Provide the (x, y) coordinate of the cell's center where the given text is located.  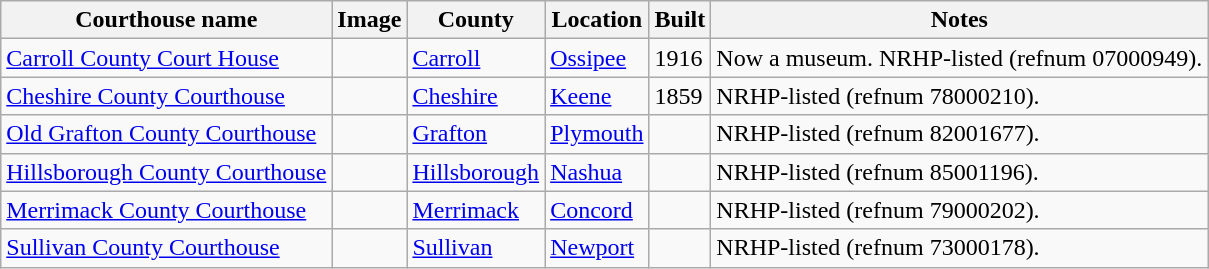
Carroll County Court House (166, 58)
Keene (597, 96)
Built (680, 20)
Carroll (476, 58)
Merrimack (476, 210)
Hillsborough County Courthouse (166, 172)
Notes (960, 20)
NRHP-listed (refnum 85001196). (960, 172)
Concord (597, 210)
Sullivan (476, 248)
Now a museum. NRHP-listed (refnum 07000949). (960, 58)
NRHP-listed (refnum 82001677). (960, 134)
Newport (597, 248)
NRHP-listed (refnum 78000210). (960, 96)
1916 (680, 58)
Cheshire County Courthouse (166, 96)
Ossipee (597, 58)
Courthouse name (166, 20)
Location (597, 20)
1859 (680, 96)
Nashua (597, 172)
Plymouth (597, 134)
Old Grafton County Courthouse (166, 134)
County (476, 20)
NRHP-listed (refnum 73000178). (960, 248)
Hillsborough (476, 172)
Image (370, 20)
Merrimack County Courthouse (166, 210)
NRHP-listed (refnum 79000202). (960, 210)
Sullivan County Courthouse (166, 248)
Grafton (476, 134)
Cheshire (476, 96)
